Locate the cell with the specified text and output its [X, Y] center coordinate. 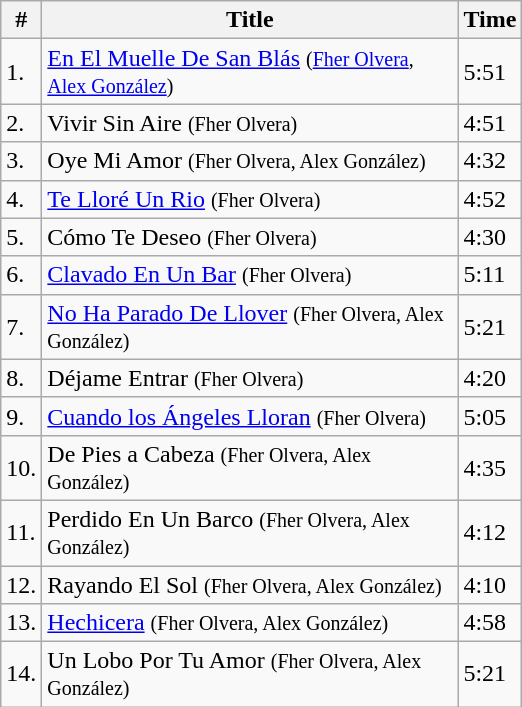
4:51 [490, 123]
14. [22, 674]
Un Lobo Por Tu Amor (Fher Olvera, Alex González) [250, 674]
Perdido En Un Barco (Fher Olvera, Alex González) [250, 532]
4:20 [490, 378]
12. [22, 585]
Title [250, 20]
9. [22, 416]
Time [490, 20]
Te Lloré Un Rio (Fher Olvera) [250, 199]
4:12 [490, 532]
4:32 [490, 161]
Hechicera (Fher Olvera, Alex González) [250, 623]
8. [22, 378]
10. [22, 468]
4:30 [490, 237]
2. [22, 123]
13. [22, 623]
3. [22, 161]
No Ha Parado De Llover (Fher Olvera, Alex González) [250, 326]
5. [22, 237]
4:52 [490, 199]
4:10 [490, 585]
De Pies a Cabeza (Fher Olvera, Alex González) [250, 468]
6. [22, 275]
Cómo Te Deseo (Fher Olvera) [250, 237]
4. [22, 199]
Clavado En Un Bar (Fher Olvera) [250, 275]
Déjame Entrar (Fher Olvera) [250, 378]
Cuando los Ángeles Lloran (Fher Olvera) [250, 416]
# [22, 20]
Rayando El Sol (Fher Olvera, Alex González) [250, 585]
7. [22, 326]
4:58 [490, 623]
Oye Mi Amor (Fher Olvera, Alex González) [250, 161]
En El Muelle De San Blás (Fher Olvera, Alex González) [250, 72]
5:11 [490, 275]
4:35 [490, 468]
5:05 [490, 416]
Vivir Sin Aire (Fher Olvera) [250, 123]
1. [22, 72]
11. [22, 532]
5:51 [490, 72]
